Find where the given text appears and provide that cell's center as [X, Y] coordinate. 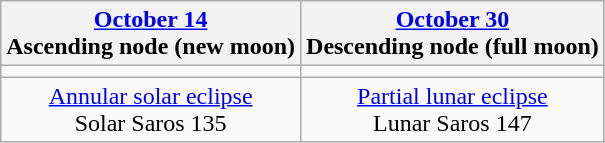
October 30Descending node (full moon) [453, 34]
Annular solar eclipseSolar Saros 135 [151, 110]
Partial lunar eclipseLunar Saros 147 [453, 110]
October 14Ascending node (new moon) [151, 34]
